Detect which cell encompasses the target text, then output its [X, Y] center coordinate. 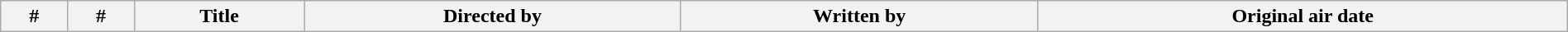
Title [218, 16]
Original air date [1303, 16]
Written by [859, 16]
Directed by [493, 16]
